Search for the cell housing the specified text and yield its [X, Y] center coordinate. 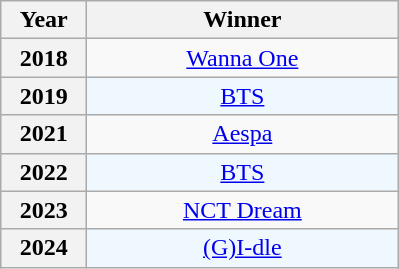
2024 [44, 248]
Winner [242, 20]
Aespa [242, 134]
Year [44, 20]
2019 [44, 96]
2023 [44, 210]
2018 [44, 58]
Wanna One [242, 58]
2021 [44, 134]
2022 [44, 172]
NCT Dream [242, 210]
(G)I-dle [242, 248]
